Identify which cell holds the provided text, then report its [X, Y] central coordinate. 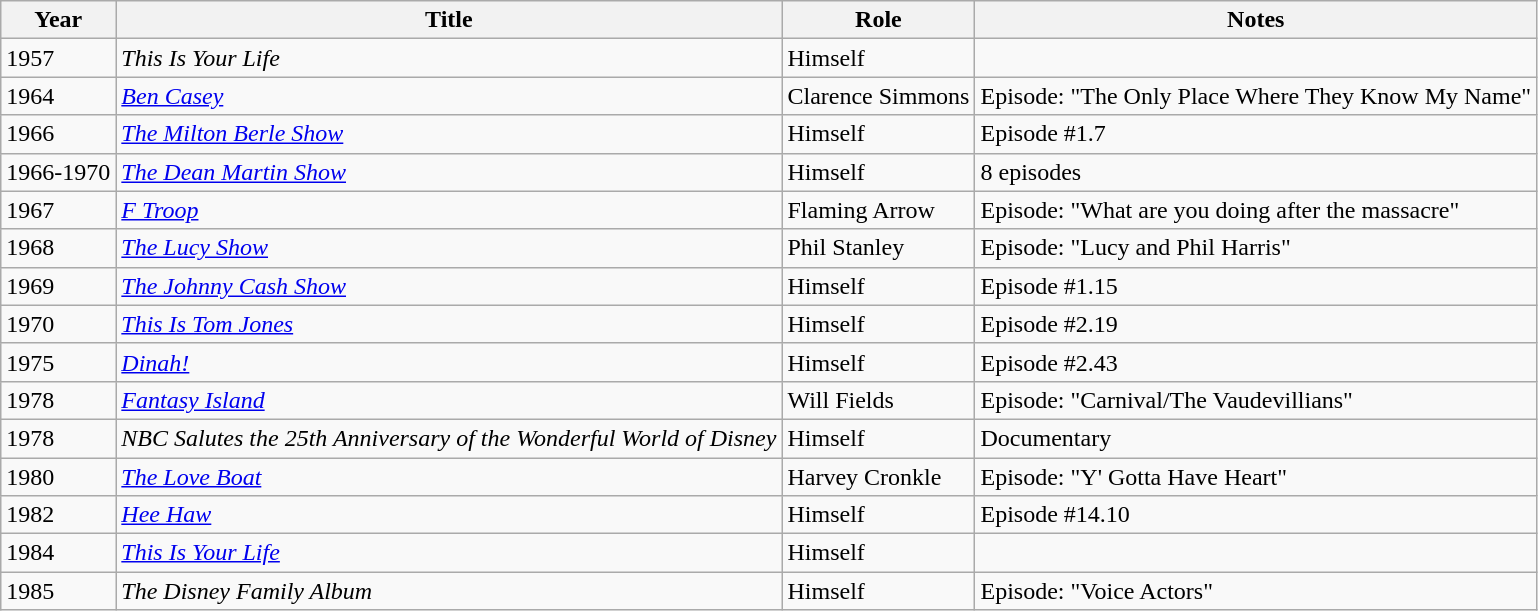
The Love Boat [449, 477]
1964 [58, 96]
1970 [58, 324]
1975 [58, 362]
1966-1970 [58, 172]
Fantasy Island [449, 400]
Hee Haw [449, 515]
1984 [58, 553]
1967 [58, 210]
Episode: "Carnival/The Vaudevillians" [1256, 400]
Episode: "Y' Gotta Have Heart" [1256, 477]
Episode: "Voice Actors" [1256, 591]
Episode #2.43 [1256, 362]
The Disney Family Album [449, 591]
Episode #1.15 [1256, 286]
Notes [1256, 20]
Harvey Cronkle [878, 477]
1985 [58, 591]
Year [58, 20]
Episode #2.19 [1256, 324]
Episode: "Lucy and Phil Harris" [1256, 248]
Episode #1.7 [1256, 134]
Role [878, 20]
1966 [58, 134]
Episode #14.10 [1256, 515]
Flaming Arrow [878, 210]
Phil Stanley [878, 248]
8 episodes [1256, 172]
1980 [58, 477]
The Johnny Cash Show [449, 286]
1957 [58, 58]
The Milton Berle Show [449, 134]
1969 [58, 286]
Episode: "What are you doing after the massacre" [1256, 210]
The Lucy Show [449, 248]
1968 [58, 248]
1982 [58, 515]
Ben Casey [449, 96]
Clarence Simmons [878, 96]
The Dean Martin Show [449, 172]
NBC Salutes the 25th Anniversary of the Wonderful World of Disney [449, 438]
This Is Tom Jones [449, 324]
Documentary [1256, 438]
F Troop [449, 210]
Title [449, 20]
Will Fields [878, 400]
Episode: "The Only Place Where They Know My Name" [1256, 96]
Dinah! [449, 362]
